Scan for the cell matching the given text and deliver its (x, y) coordinate at center. 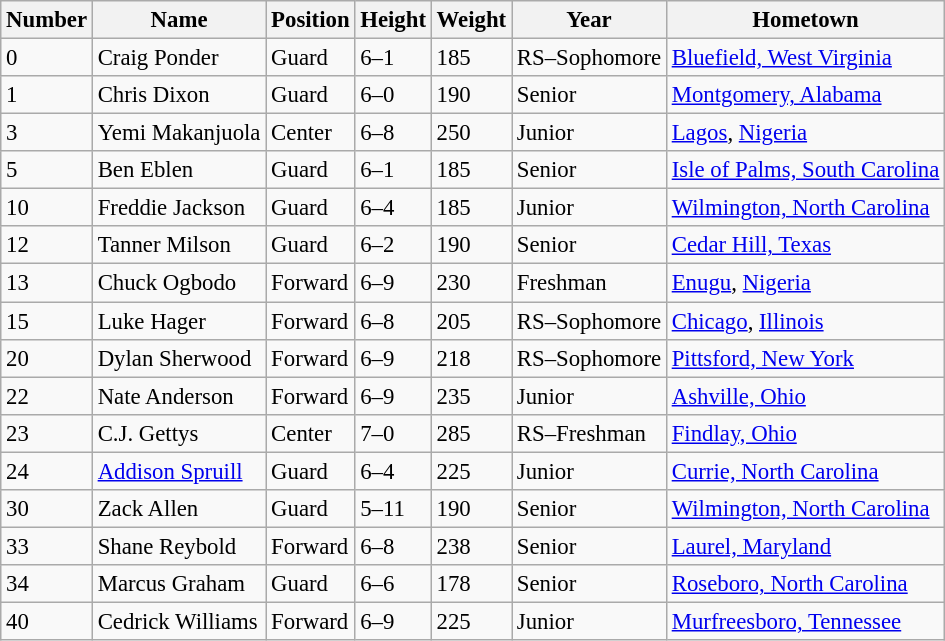
Pittsford, New York (805, 358)
238 (471, 546)
Bluefield, West Virginia (805, 58)
6–2 (393, 245)
Name (178, 20)
Laurel, Maryland (805, 546)
34 (47, 584)
Luke Hager (178, 321)
235 (471, 396)
Shane Reybold (178, 546)
285 (471, 433)
12 (47, 245)
3 (47, 133)
Weight (471, 20)
Findlay, Ohio (805, 433)
Chuck Ogbodo (178, 283)
Freshman (590, 283)
7–0 (393, 433)
Year (590, 20)
230 (471, 283)
5–11 (393, 509)
24 (47, 471)
15 (47, 321)
6–0 (393, 95)
23 (47, 433)
205 (471, 321)
Enugu, Nigeria (805, 283)
22 (47, 396)
Currie, North Carolina (805, 471)
Cedar Hill, Texas (805, 245)
Addison Spruill (178, 471)
Ashville, Ohio (805, 396)
Montgomery, Alabama (805, 95)
1 (47, 95)
Zack Allen (178, 509)
13 (47, 283)
RS–Freshman (590, 433)
20 (47, 358)
178 (471, 584)
0 (47, 58)
Cedrick Williams (178, 621)
218 (471, 358)
40 (47, 621)
Number (47, 20)
10 (47, 208)
30 (47, 509)
Murfreesboro, Tennessee (805, 621)
Nate Anderson (178, 396)
Craig Ponder (178, 58)
Height (393, 20)
Lagos, Nigeria (805, 133)
C.J. Gettys (178, 433)
Position (310, 20)
Hometown (805, 20)
Roseboro, North Carolina (805, 584)
Chicago, Illinois (805, 321)
Tanner Milson (178, 245)
Dylan Sherwood (178, 358)
Marcus Graham (178, 584)
33 (47, 546)
Ben Eblen (178, 170)
6–6 (393, 584)
Chris Dixon (178, 95)
250 (471, 133)
5 (47, 170)
Isle of Palms, South Carolina (805, 170)
Freddie Jackson (178, 208)
Yemi Makanjuola (178, 133)
